For the text-containing cell, return its midpoint in [x, y] coordinate format. 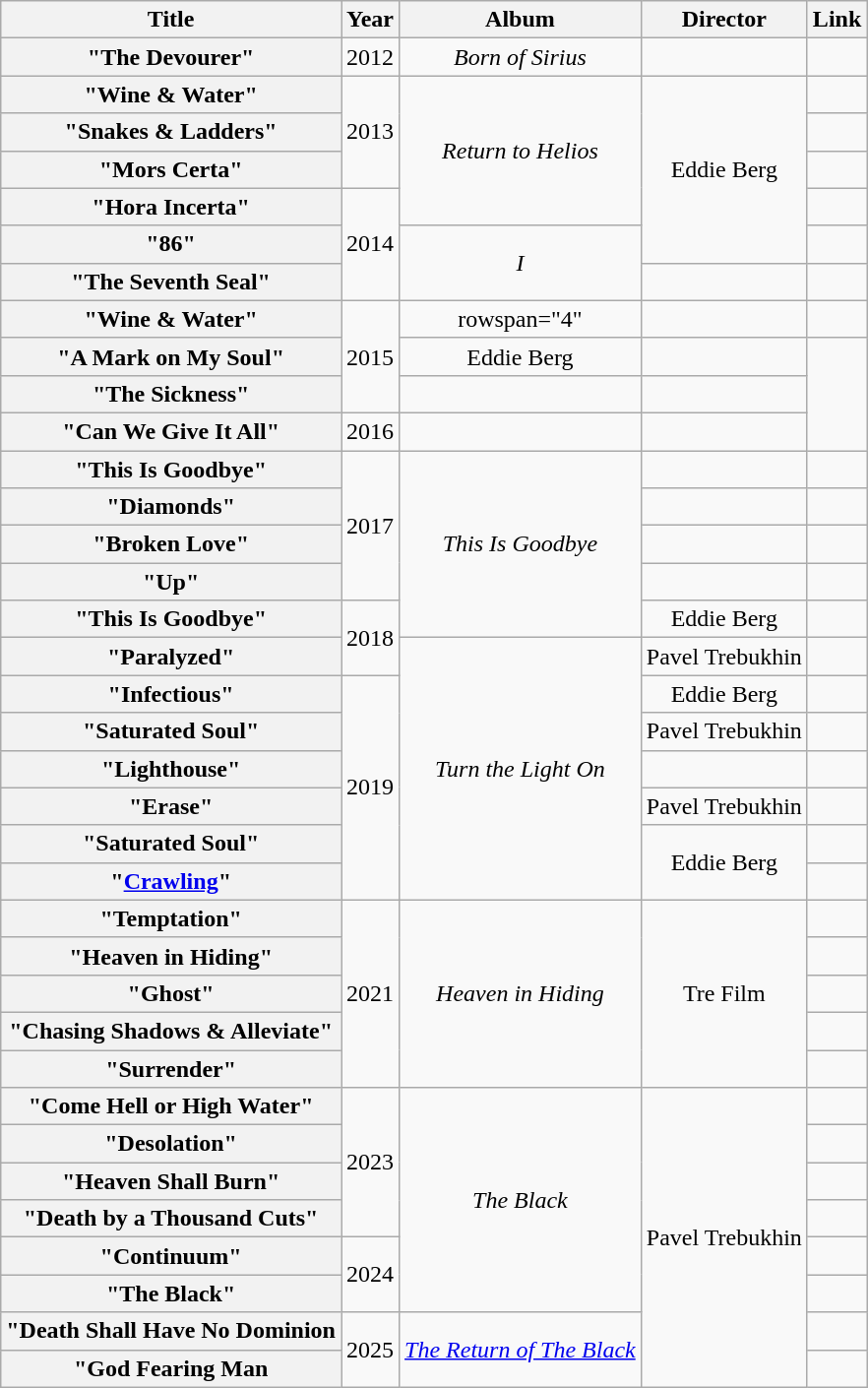
"The Seventh Seal" [171, 282]
2016 [370, 431]
2017 [370, 526]
I [521, 263]
2025 [370, 1350]
Album [521, 20]
"Hora Incerta" [171, 207]
"Paralyzed" [171, 657]
2012 [370, 57]
"Mors Certa" [171, 169]
2021 [370, 993]
Link [837, 20]
Director [724, 20]
"The Devourer" [171, 57]
"Erase" [171, 806]
"The Black" [171, 1293]
"Ghost" [171, 993]
"Death Shall Have No Dominion [171, 1331]
"Snakes & Ladders" [171, 132]
"Desolation" [171, 1144]
2024 [370, 1275]
"The Sickness" [171, 394]
2013 [370, 132]
"Broken Love" [171, 544]
Born of Sirius [521, 57]
"Come Hell or High Water" [171, 1106]
"Lighthouse" [171, 769]
2019 [370, 788]
"Can We Give It All" [171, 431]
"Infectious" [171, 694]
2014 [370, 244]
"Chasing Shadows & Alleviate" [171, 1031]
2018 [370, 638]
The Black [521, 1200]
rowspan="4" [521, 319]
Return to Helios [521, 151]
The Return of The Black [521, 1350]
"Surrender" [171, 1068]
"Diamonds" [171, 507]
"Temptation" [171, 918]
Heaven in Hiding [521, 993]
Turn the Light On [521, 769]
"Continuum" [171, 1256]
"86" [171, 244]
2023 [370, 1163]
"A Mark on My Soul" [171, 356]
Year [370, 20]
"God Fearing Man [171, 1368]
"Up" [171, 582]
Title [171, 20]
"Heaven in Hiding" [171, 956]
"Heaven Shall Burn" [171, 1181]
2015 [370, 356]
"Death by a Thousand Cuts" [171, 1219]
This Is Goodbye [521, 544]
"Crawling" [171, 881]
Tre Film [724, 993]
